Capture the cell that displays the provided text and extract its [x, y] central coordinate. 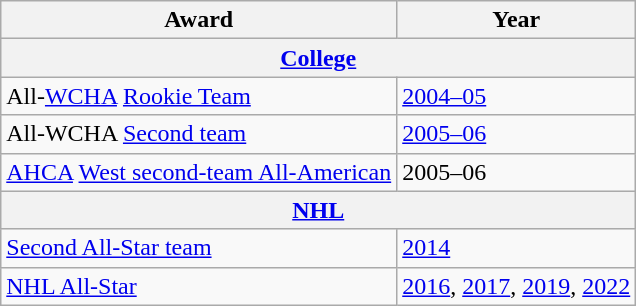
Second All-Star team [199, 248]
College [318, 58]
AHCA West second-team All-American [199, 172]
NHL [318, 210]
NHL All-Star [199, 286]
2004–05 [516, 96]
Award [199, 20]
2016, 2017, 2019, 2022 [516, 286]
Year [516, 20]
2014 [516, 248]
All-WCHA Second team [199, 134]
All-WCHA Rookie Team [199, 96]
